Search for the cell housing the specified text and yield its [X, Y] center coordinate. 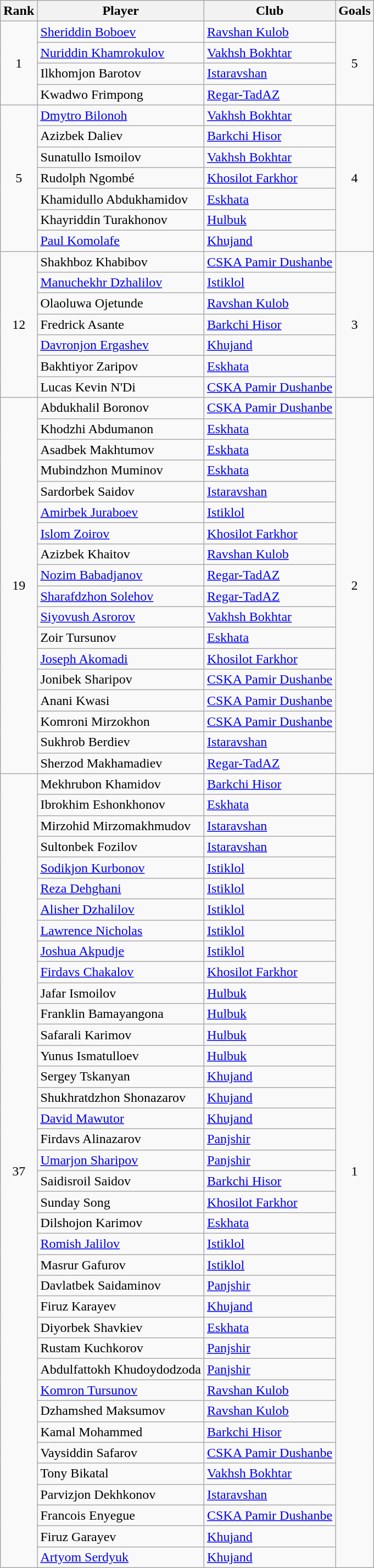
Sergey Tskanyan [121, 1077]
Sardorbek Saidov [121, 491]
Nuriddin Khamrokulov [121, 53]
Zoir Tursunov [121, 638]
Saidisroil Saidov [121, 1181]
Masrur Gafurov [121, 1264]
Abdukhalil Boronov [121, 408]
Tony Bikatal [121, 1474]
12 [19, 324]
Reza Dehghani [121, 888]
Safarali Karimov [121, 1035]
Anani Kwasi [121, 701]
Yunus Ismatulloev [121, 1056]
Francois Enyegue [121, 1515]
2 [355, 585]
Diyorbek Shavkiev [121, 1328]
Sharafdzhon Solehov [121, 596]
Kwadwo Frimpong [121, 94]
Sheriddin Boboev [121, 32]
Jafar Ismoilov [121, 993]
Khayriddin Turakhonov [121, 220]
Khamidullo Abdukhamidov [121, 199]
Joseph Akomadi [121, 659]
Sultonbek Fozilov [121, 847]
Komron Tursunov [121, 1390]
Nozim Babadjanov [121, 575]
37 [19, 1171]
Davlatbek Saidaminov [121, 1286]
Ibrokhim Eshonkhonov [121, 805]
19 [19, 585]
Sunatullo Ismoilov [121, 157]
Komroni Mirzokhon [121, 721]
Dilshojon Karimov [121, 1223]
Sukhrob Berdiev [121, 742]
Firuz Karayev [121, 1307]
Davronjon Ergashev [121, 345]
Parvizjon Dekhkonov [121, 1494]
Lucas Kevin N'Di [121, 387]
Artyom Serdyuk [121, 1557]
Amirbek Juraboev [121, 512]
Dmytro Bilonoh [121, 115]
Abdulfattokh Khudoydodzoda [121, 1369]
Mubindzhon Muminov [121, 471]
3 [355, 324]
Ilkhomjon Barotov [121, 74]
Lawrence Nicholas [121, 931]
Mirzohid Mirzomakhmudov [121, 826]
Sunday Song [121, 1202]
Firdavs Alinazarov [121, 1139]
Franklin Bamayangona [121, 1014]
Player [121, 11]
David Mawutor [121, 1118]
Alisher Dzhalilov [121, 909]
Rustam Kuchkorov [121, 1348]
Sherzod Makhamadiev [121, 763]
Shakhboz Khabibov [121, 262]
Islom Zoirov [121, 533]
4 [355, 178]
Siyovush Asrorov [121, 617]
Shukhratdzhon Shonazarov [121, 1097]
Paul Komolafe [121, 240]
Bakhtiyor Zaripov [121, 366]
Vaysiddin Safarov [121, 1453]
Asadbek Makhtumov [121, 450]
Kamal Mohammed [121, 1432]
Firdavs Chakalov [121, 972]
Club [270, 11]
Sodikjon Kurbonov [121, 867]
Rank [19, 11]
Goals [355, 11]
Azizbek Daliev [121, 136]
Rudolph Ngombé [121, 178]
Fredrick Asante [121, 324]
Jonibek Sharipov [121, 680]
Romish Jalilov [121, 1244]
Firuz Garayev [121, 1536]
Khodzhi Abdumanon [121, 429]
Olaoluwa Ojetunde [121, 304]
Umarjon Sharipov [121, 1160]
Manuchekhr Dzhalilov [121, 283]
Dzhamshed Maksumov [121, 1411]
Mekhrubon Khamidov [121, 784]
Joshua Akpudje [121, 951]
Azizbek Khaitov [121, 554]
